Detect which cell encompasses the target text, then output its (X, Y) center coordinate. 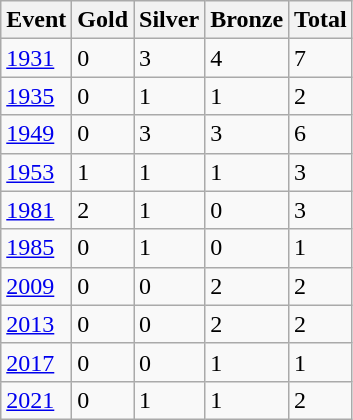
1985 (36, 248)
Gold (103, 20)
Silver (170, 20)
1981 (36, 210)
1935 (36, 96)
Total (321, 20)
Event (36, 20)
2017 (36, 362)
2021 (36, 400)
1949 (36, 134)
Bronze (247, 20)
1931 (36, 58)
7 (321, 58)
1953 (36, 172)
2009 (36, 286)
6 (321, 134)
2013 (36, 324)
4 (247, 58)
